Output the [x, y] coordinate of the center of the cell containing the given text.  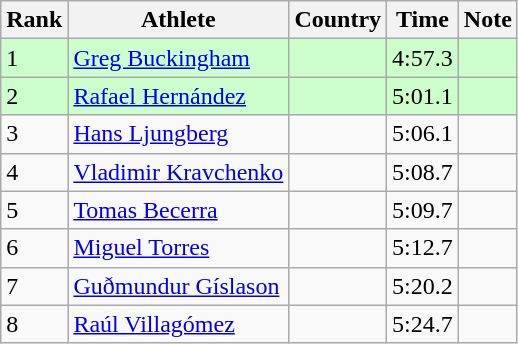
5:24.7 [423, 324]
Athlete [178, 20]
6 [34, 248]
5:09.7 [423, 210]
1 [34, 58]
Tomas Becerra [178, 210]
5:20.2 [423, 286]
5:06.1 [423, 134]
Raúl Villagómez [178, 324]
3 [34, 134]
2 [34, 96]
Guðmundur Gíslason [178, 286]
Rafael Hernández [178, 96]
5:08.7 [423, 172]
7 [34, 286]
4:57.3 [423, 58]
4 [34, 172]
Greg Buckingham [178, 58]
Time [423, 20]
Hans Ljungberg [178, 134]
Rank [34, 20]
5:01.1 [423, 96]
5:12.7 [423, 248]
5 [34, 210]
Vladimir Kravchenko [178, 172]
Country [338, 20]
Note [488, 20]
8 [34, 324]
Miguel Torres [178, 248]
